Return the [x, y] coordinate for the center point of the cell that contains the specified text.  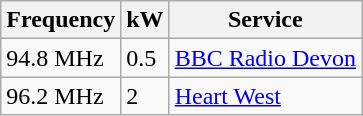
0.5 [145, 58]
kW [145, 20]
BBC Radio Devon [265, 58]
94.8 MHz [61, 58]
96.2 MHz [61, 96]
Heart West [265, 96]
Frequency [61, 20]
Service [265, 20]
2 [145, 96]
